Output the (X, Y) coordinate of the center of the cell containing the given text.  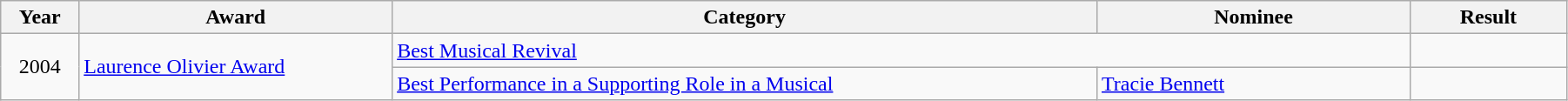
Award (236, 17)
Best Musical Revival (901, 50)
Laurence Olivier Award (236, 67)
Year (40, 17)
Nominee (1254, 17)
2004 (40, 67)
Category (745, 17)
Best Performance in a Supporting Role in a Musical (745, 84)
Result (1488, 17)
Tracie Bennett (1254, 84)
